For the text-containing cell, return its midpoint in [X, Y] coordinate format. 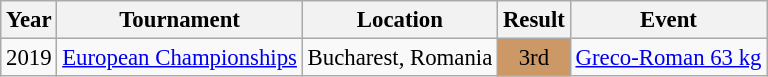
Greco-Roman 63 kg [668, 58]
Year [29, 20]
3rd [534, 58]
Result [534, 20]
2019 [29, 58]
Location [400, 20]
European Championships [180, 58]
Tournament [180, 20]
Bucharest, Romania [400, 58]
Event [668, 20]
